Search for the cell housing the specified text and yield its (X, Y) center coordinate. 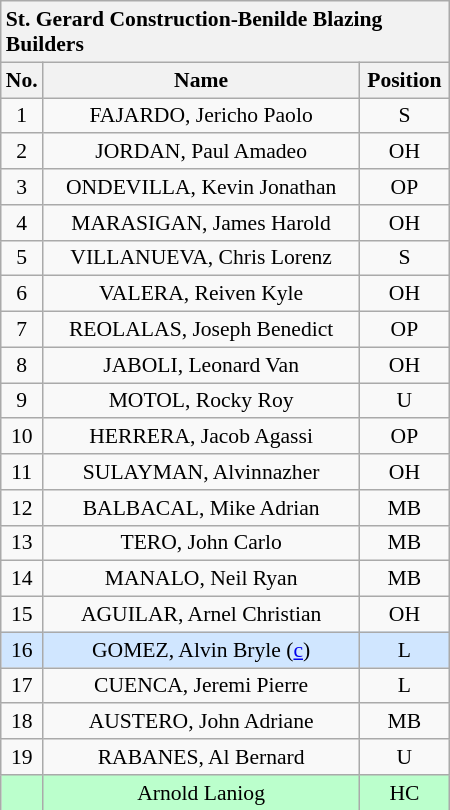
ONDEVILLA, Kevin Jonathan (202, 187)
7 (22, 330)
JABOLI, Leonard Van (202, 365)
MOTOL, Rocky Roy (202, 401)
15 (22, 615)
4 (22, 223)
SULAYMAN, Alvinnazher (202, 472)
16 (22, 650)
10 (22, 437)
17 (22, 686)
JORDAN, Paul Amadeo (202, 152)
BALBACAL, Mike Adrian (202, 508)
9 (22, 401)
Position (405, 80)
RABANES, Al Bernard (202, 757)
14 (22, 579)
AGUILAR, Arnel Christian (202, 615)
AUSTERO, John Adriane (202, 722)
11 (22, 472)
VILLANUEVA, Chris Lorenz (202, 258)
Name (202, 80)
GOMEZ, Alvin Bryle (c) (202, 650)
St. Gerard Construction-Benilde Blazing Builders (225, 32)
18 (22, 722)
12 (22, 508)
1 (22, 116)
5 (22, 258)
6 (22, 294)
TERO, John Carlo (202, 543)
19 (22, 757)
3 (22, 187)
MANALO, Neil Ryan (202, 579)
MARASIGAN, James Harold (202, 223)
FAJARDO, Jericho Paolo (202, 116)
HERRERA, Jacob Agassi (202, 437)
No. (22, 80)
8 (22, 365)
VALERA, Reiven Kyle (202, 294)
2 (22, 152)
REOLALAS, Joseph Benedict (202, 330)
CUENCA, Jeremi Pierre (202, 686)
13 (22, 543)
